Detect which cell encompasses the target text, then output its [X, Y] center coordinate. 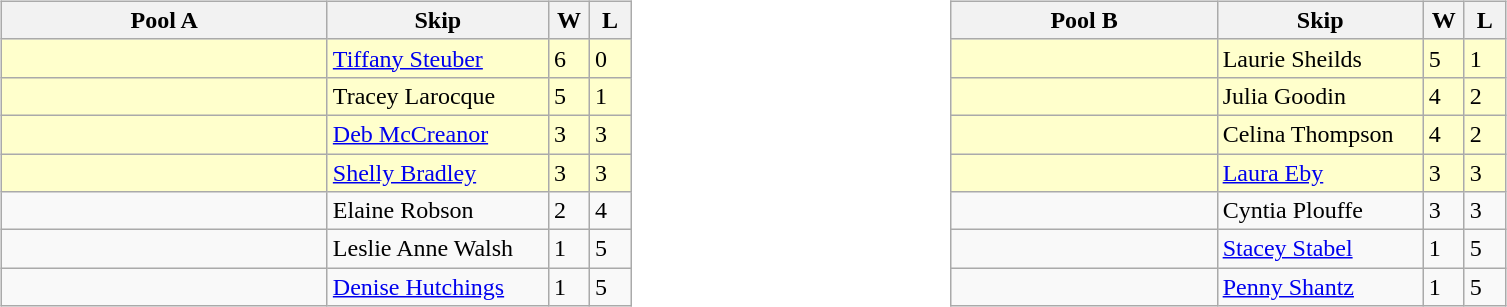
Tracey Larocque [438, 96]
Celina Thompson [1320, 134]
Pool B [1084, 20]
Leslie Anne Walsh [438, 249]
6 [568, 58]
Shelly Bradley [438, 173]
Julia Goodin [1320, 96]
0 [610, 58]
Cyntia Plouffe [1320, 211]
Laura Eby [1320, 173]
Pool A [164, 20]
Tiffany Steuber [438, 58]
Stacey Stabel [1320, 249]
Penny Shantz [1320, 287]
Elaine Robson [438, 211]
Deb McCreanor [438, 134]
Denise Hutchings [438, 287]
Laurie Sheilds [1320, 58]
